Pinpoint the cell where the given text exists, returning its [X, Y] midpoint coordinate. 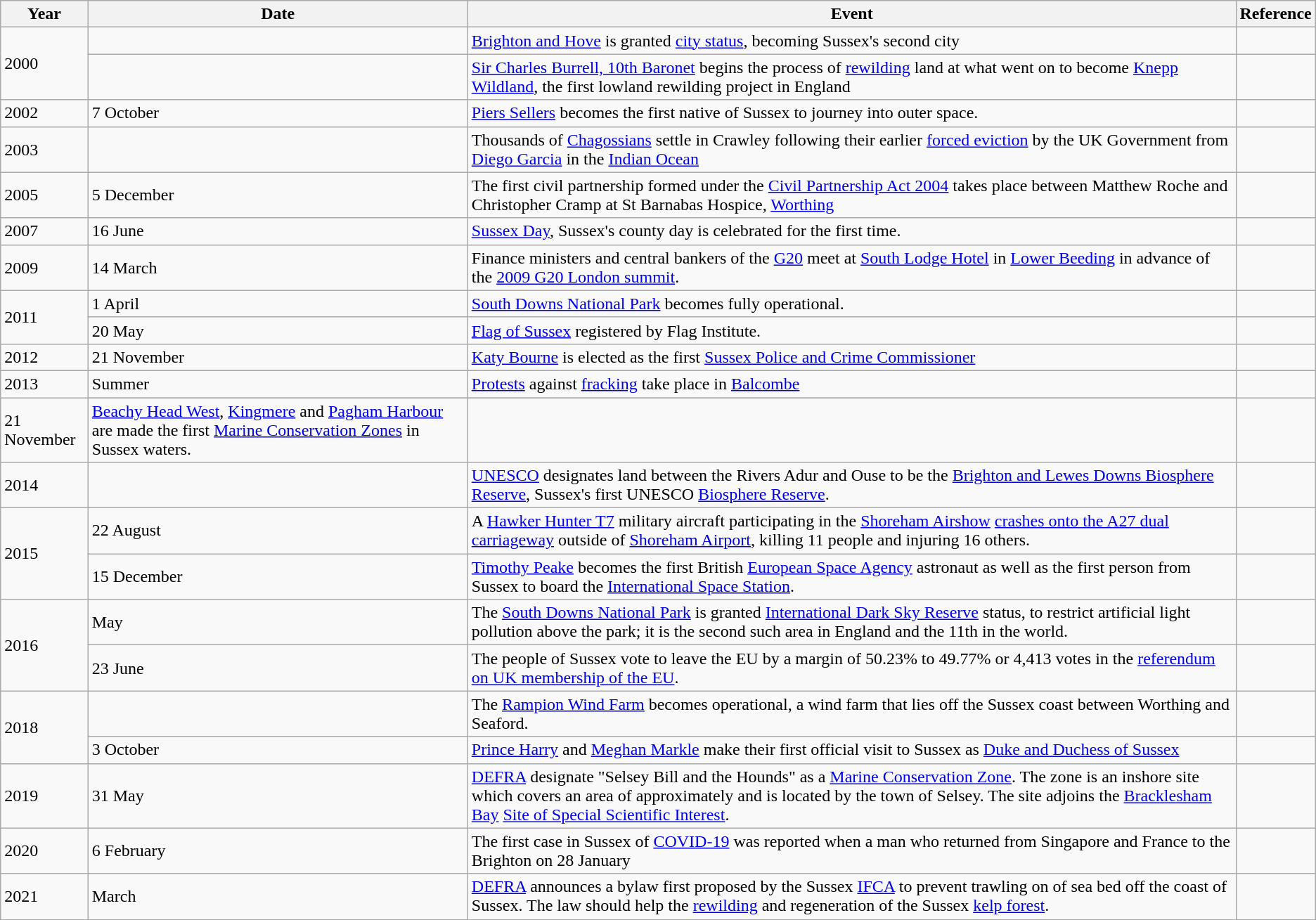
2011 [44, 317]
Prince Harry and Meghan Markle make their first official visit to Sussex as Duke and Duchess of Sussex [852, 750]
Flag of Sussex registered by Flag Institute. [852, 330]
Katy Bourne is elected as the first Sussex Police and Crime Commissioner [852, 357]
May [278, 623]
Reference [1275, 14]
Summer [278, 384]
Sussex Day, Sussex's county day is celebrated for the first time. [852, 231]
15 December [278, 576]
2014 [44, 485]
South Downs National Park becomes fully operational. [852, 304]
2016 [44, 645]
2020 [44, 850]
22 August [278, 531]
2015 [44, 554]
1 April [278, 304]
March [278, 897]
The first case in Sussex of COVID-19 was reported when a man who returned from Singapore and France to the Brighton on 28 January [852, 850]
2012 [44, 357]
2007 [44, 231]
14 March [278, 267]
6 February [278, 850]
2013 [44, 384]
3 October [278, 750]
5 December [278, 195]
Piers Sellers becomes the first native of Sussex to journey into outer space. [852, 113]
2003 [44, 149]
Beachy Head West, Kingmere and Pagham Harbour are made the first Marine Conservation Zones in Sussex waters. [278, 430]
Thousands of Chagossians settle in Crawley following their earlier forced eviction by the UK Government from Diego Garcia in the Indian Ocean [852, 149]
2000 [44, 63]
7 October [278, 113]
Protests against fracking take place in Balcombe [852, 384]
Year [44, 14]
2009 [44, 267]
2002 [44, 113]
16 June [278, 231]
2021 [44, 897]
31 May [278, 796]
Date [278, 14]
2019 [44, 796]
The people of Sussex vote to leave the EU by a margin of 50.23% to 49.77% or 4,413 votes in the referendum on UK membership of the EU. [852, 668]
2018 [44, 727]
Brighton and Hove is granted city status, becoming Sussex's second city [852, 41]
Finance ministers and central bankers of the G20 meet at South Lodge Hotel in Lower Beeding in advance of the 2009 G20 London summit. [852, 267]
23 June [278, 668]
Event [852, 14]
2005 [44, 195]
20 May [278, 330]
The Rampion Wind Farm becomes operational, a wind farm that lies off the Sussex coast between Worthing and Seaford. [852, 714]
